From the cell containing the given text, extract its center point as [x, y] coordinate. 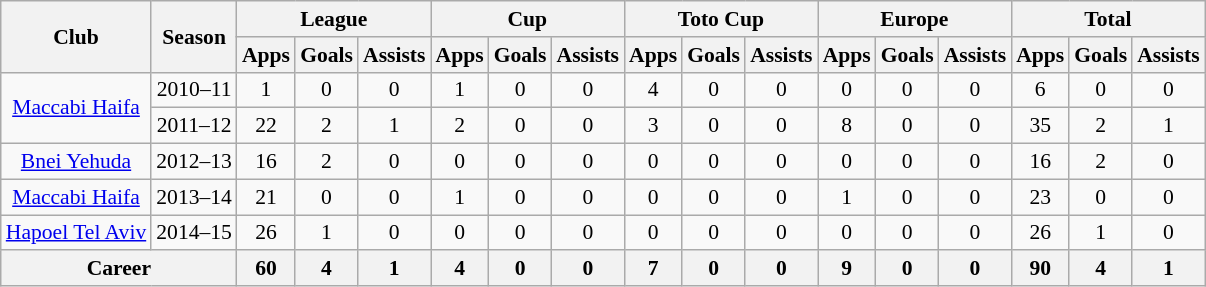
23 [1040, 197]
Club [76, 36]
60 [266, 269]
22 [266, 126]
Europe [915, 19]
Career [119, 269]
2012–13 [194, 162]
90 [1040, 269]
Hapoel Tel Aviv [76, 233]
2013–14 [194, 197]
35 [1040, 126]
Cup [527, 19]
Season [194, 36]
2011–12 [194, 126]
7 [653, 269]
21 [266, 197]
Bnei Yehuda [76, 162]
2010–11 [194, 90]
Total [1108, 19]
6 [1040, 90]
3 [653, 126]
League [334, 19]
8 [847, 126]
9 [847, 269]
Toto Cup [721, 19]
2014–15 [194, 233]
